Determine the [x, y] coordinate at the center of the cell enclosing the given text.  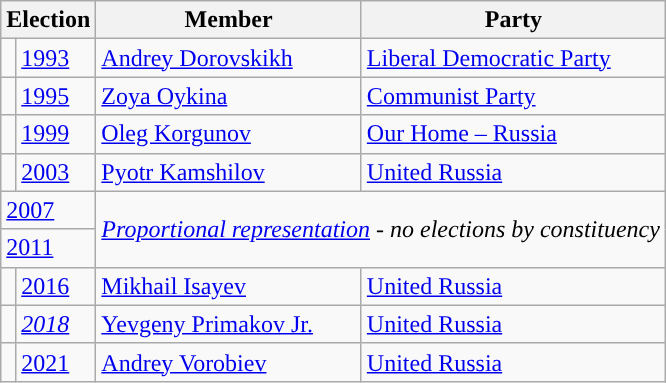
Election [48, 20]
Proportional representation - no elections by constituency [381, 229]
Pyotr Kamshilov [229, 172]
2007 [48, 210]
Mikhail Isayev [229, 286]
2021 [56, 362]
Oleg Korgunov [229, 134]
2011 [48, 248]
1993 [56, 58]
Communist Party [513, 96]
2003 [56, 172]
2018 [56, 324]
Our Home – Russia [513, 134]
Zoya Oykina [229, 96]
Liberal Democratic Party [513, 58]
1999 [56, 134]
Yevgeny Primakov Jr. [229, 324]
Andrey Vorobiev [229, 362]
Andrey Dorovskikh [229, 58]
Party [513, 20]
2016 [56, 286]
Member [229, 20]
1995 [56, 96]
